Detect which cell encompasses the target text, then output its (X, Y) center coordinate. 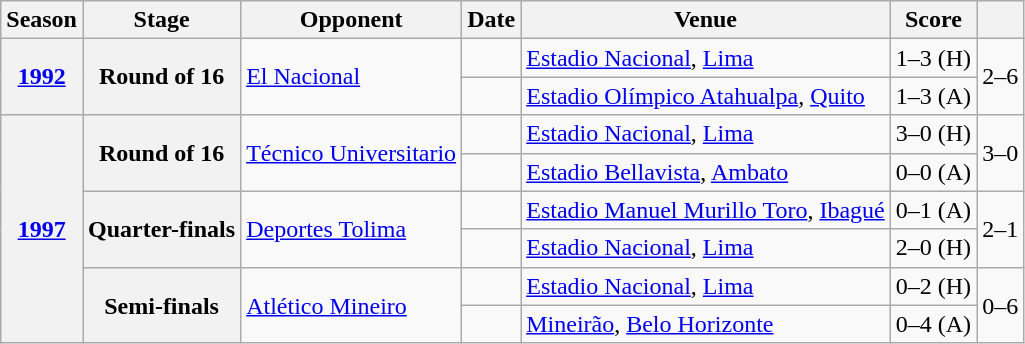
2–6 (1000, 77)
1997 (42, 229)
0–6 (1000, 305)
Deportes Tolima (352, 229)
Venue (706, 20)
Season (42, 20)
Mineirão, Belo Horizonte (706, 324)
Atlético Mineiro (352, 305)
1–3 (H) (933, 58)
Stage (161, 20)
3–0 (H) (933, 134)
0–0 (A) (933, 172)
0–4 (A) (933, 324)
0–2 (H) (933, 286)
Quarter-finals (161, 229)
Semi-finals (161, 305)
2–0 (H) (933, 248)
Date (492, 20)
Estadio Manuel Murillo Toro, Ibagué (706, 210)
3–0 (1000, 153)
Opponent (352, 20)
El Nacional (352, 77)
1–3 (A) (933, 96)
2–1 (1000, 229)
Score (933, 20)
1992 (42, 77)
Estadio Olímpico Atahualpa, Quito (706, 96)
Técnico Universitario (352, 153)
Estadio Bellavista, Ambato (706, 172)
0–1 (A) (933, 210)
